Pinpoint the cell where the given text exists, returning its (x, y) midpoint coordinate. 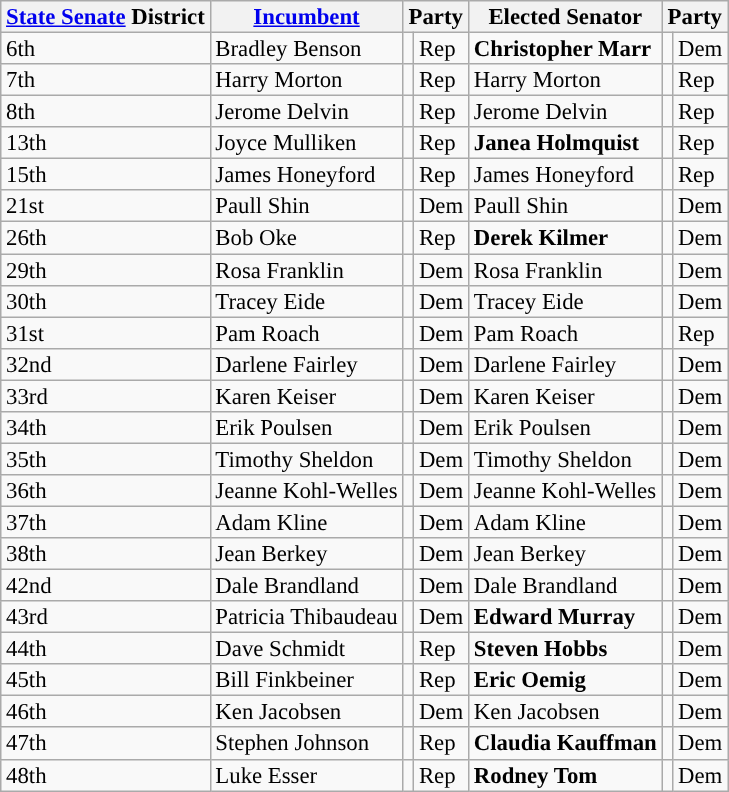
31st (106, 333)
Derek Kilmer (566, 238)
36th (106, 491)
45th (106, 680)
Janea Holmquist (566, 143)
Christopher Marr (566, 49)
Patricia Thibaudeau (306, 617)
Bill Finkbeiner (306, 680)
Steven Hobbs (566, 649)
35th (106, 459)
7th (106, 80)
13th (106, 143)
37th (106, 522)
38th (106, 554)
21st (106, 206)
43rd (106, 617)
Bob Oke (306, 238)
32nd (106, 364)
8th (106, 112)
6th (106, 49)
48th (106, 775)
Stephen Johnson (306, 744)
46th (106, 712)
26th (106, 238)
State Senate District (106, 17)
Eric Oemig (566, 680)
Incumbent (306, 17)
Bradley Benson (306, 49)
Rodney Tom (566, 775)
Luke Esser (306, 775)
33rd (106, 396)
34th (106, 428)
29th (106, 270)
Claudia Kauffman (566, 744)
Edward Murray (566, 617)
Elected Senator (566, 17)
44th (106, 649)
Joyce Mulliken (306, 143)
30th (106, 301)
42nd (106, 586)
47th (106, 744)
Dave Schmidt (306, 649)
15th (106, 175)
